Search for the cell housing the specified text and yield its [X, Y] center coordinate. 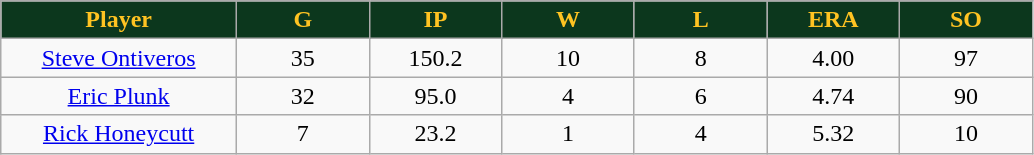
23.2 [436, 134]
6 [700, 96]
Player [119, 20]
95.0 [436, 96]
ERA [834, 20]
L [700, 20]
35 [304, 58]
Steve Ontiveros [119, 58]
1 [568, 134]
Rick Honeycutt [119, 134]
4.74 [834, 96]
5.32 [834, 134]
G [304, 20]
150.2 [436, 58]
97 [966, 58]
SO [966, 20]
90 [966, 96]
Eric Plunk [119, 96]
IP [436, 20]
7 [304, 134]
32 [304, 96]
4.00 [834, 58]
W [568, 20]
8 [700, 58]
